Return (x, y) of the center of cell containing provided text 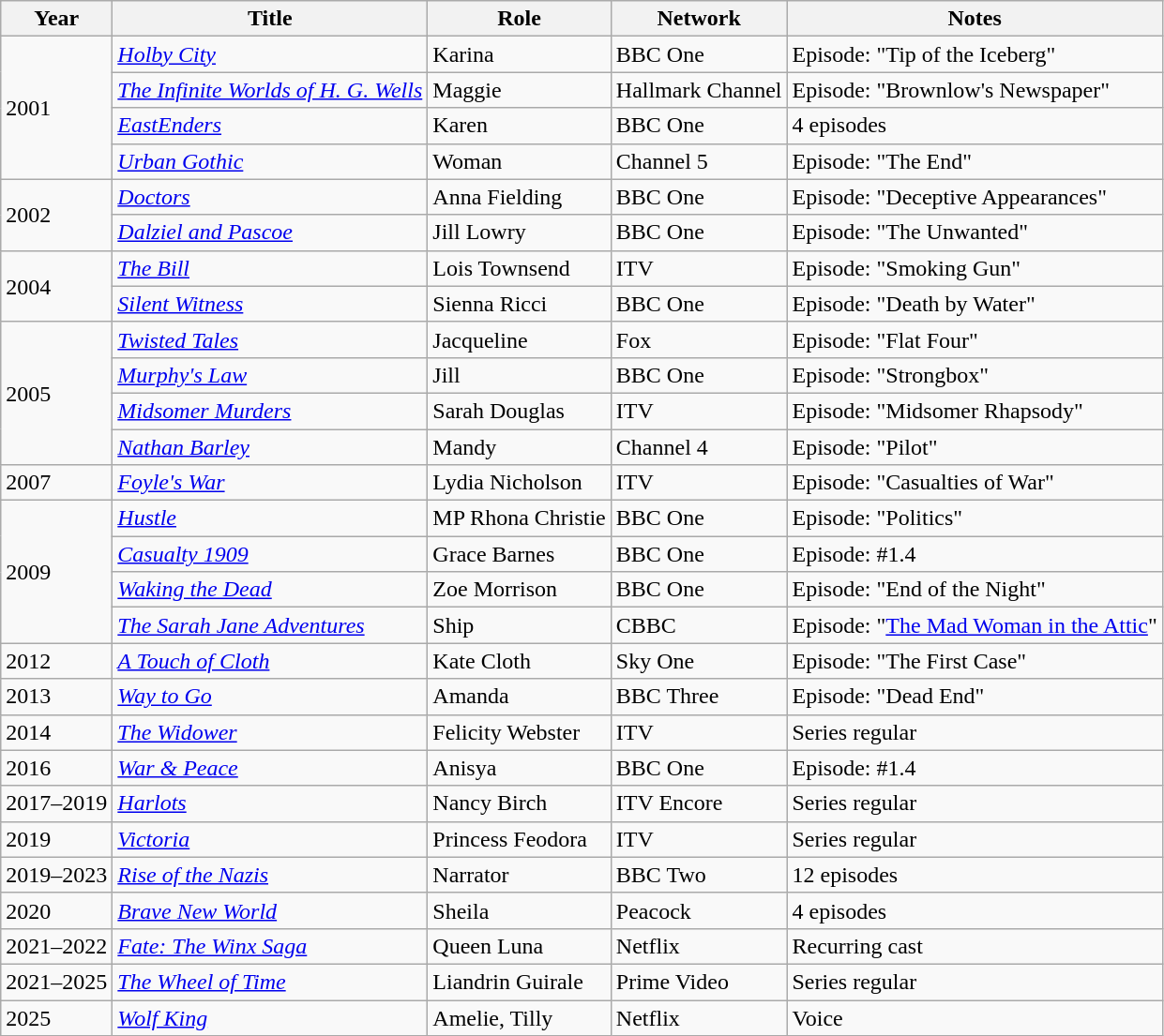
Jacqueline (520, 339)
Network (699, 19)
Episode: "Tip of the Iceberg" (975, 54)
The Infinite Worlds of H. G. Wells (270, 90)
Amelie, Tilly (520, 1017)
12 episodes (975, 875)
Twisted Tales (270, 339)
2001 (56, 108)
Amanda (520, 697)
2007 (56, 483)
Episode: "Casualties of War" (975, 483)
Urban Gothic (270, 161)
MP Rhona Christie (520, 518)
EastEnders (270, 126)
Way to Go (270, 697)
Channel 5 (699, 161)
2021–2022 (56, 946)
Wolf King (270, 1017)
Jill Lowry (520, 233)
2012 (56, 661)
Voice (975, 1017)
Fate: The Winx Saga (270, 946)
Woman (520, 161)
ITV Encore (699, 803)
Episode: "Brownlow's Newspaper" (975, 90)
Kate Cloth (520, 661)
Episode: "The First Case" (975, 661)
Channel 4 (699, 447)
Hustle (270, 518)
Queen Luna (520, 946)
Year (56, 19)
2002 (56, 215)
Title (270, 19)
Lydia Nicholson (520, 483)
War & Peace (270, 768)
Rise of the Nazis (270, 875)
Nancy Birch (520, 803)
Episode: "Deceptive Appearances" (975, 197)
Ship (520, 625)
A Touch of Cloth (270, 661)
Harlots (270, 803)
Victoria (270, 839)
2014 (56, 732)
2004 (56, 286)
Notes (975, 19)
Silent Witness (270, 304)
The Sarah Jane Adventures (270, 625)
Foyle's War (270, 483)
Murphy's Law (270, 375)
Casualty 1909 (270, 554)
The Bill (270, 268)
The Wheel of Time (270, 982)
Maggie (520, 90)
2005 (56, 393)
Episode: "The Mad Woman in the Attic" (975, 625)
Karen (520, 126)
Sienna Ricci (520, 304)
Episode: "Death by Water" (975, 304)
Episode: "End of the Night" (975, 590)
CBBC (699, 625)
Episode: "Dead End" (975, 697)
Episode: "Politics" (975, 518)
Hallmark Channel (699, 90)
Grace Barnes (520, 554)
Role (520, 19)
2019–2023 (56, 875)
2025 (56, 1017)
BBC Two (699, 875)
Episode: "The Unwanted" (975, 233)
Lois Townsend (520, 268)
Episode: "Flat Four" (975, 339)
Liandrin Guirale (520, 982)
2017–2019 (56, 803)
Peacock (699, 910)
Holby City (270, 54)
Karina (520, 54)
Princess Feodora (520, 839)
Zoe Morrison (520, 590)
BBC Three (699, 697)
Midsomer Murders (270, 411)
Doctors (270, 197)
2013 (56, 697)
Sky One (699, 661)
Episode: "Smoking Gun" (975, 268)
Episode: "Midsomer Rhapsody" (975, 411)
2020 (56, 910)
Prime Video (699, 982)
2009 (56, 572)
Nathan Barley (270, 447)
Sarah Douglas (520, 411)
Narrator (520, 875)
Fox (699, 339)
2019 (56, 839)
Episode: "Strongbox" (975, 375)
2016 (56, 768)
Felicity Webster (520, 732)
Recurring cast (975, 946)
Sheila (520, 910)
Anisya (520, 768)
The Widower (270, 732)
Dalziel and Pascoe (270, 233)
Episode: "The End" (975, 161)
2021–2025 (56, 982)
Jill (520, 375)
Brave New World (270, 910)
Anna Fielding (520, 197)
Episode: "Pilot" (975, 447)
Waking the Dead (270, 590)
Mandy (520, 447)
